Determine the (X, Y) coordinate at the center of the cell enclosing the given text.  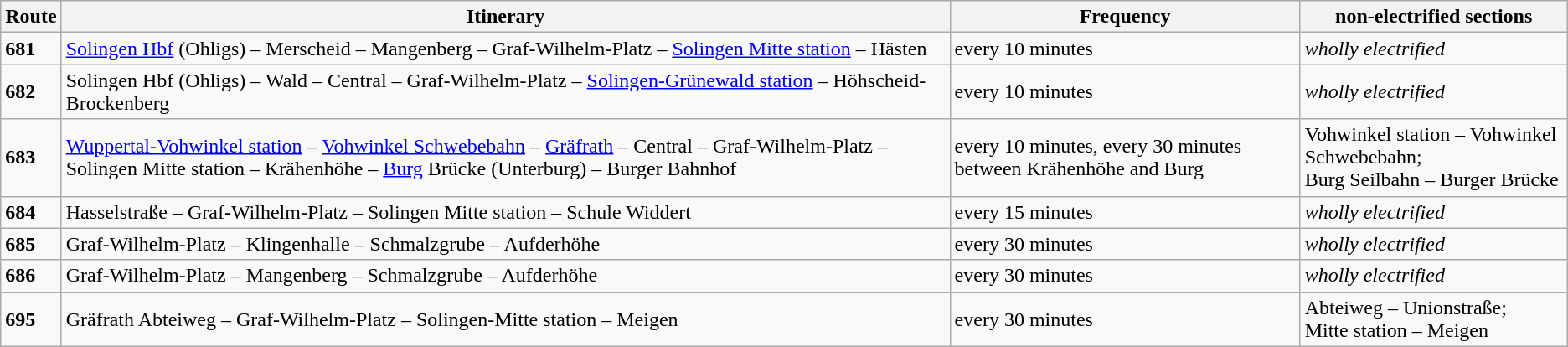
Solingen Hbf (Ohligs) – Merscheid – Mangenberg – Graf-Wilhelm-Platz – Solingen Mitte station – Hästen (506, 49)
Abteiweg – Unionstraße;Mitte station – Meigen (1434, 319)
Hasselstraße – Graf-Wilhelm-Platz – Solingen Mitte station – Schule Widdert (506, 212)
Solingen Hbf (Ohligs) – Wald – Central – Graf-Wilhelm-Platz – Solingen-Grünewald station – Höhscheid-Brockenberg (506, 92)
682 (31, 92)
695 (31, 319)
681 (31, 49)
Graf-Wilhelm-Platz – Klingenhalle – Schmalzgrube – Aufderhöhe (506, 244)
Gräfrath Abteiweg – Graf-Wilhelm-Platz – Solingen-Mitte station – Meigen (506, 319)
Graf-Wilhelm-Platz – Mangenberg – Schmalzgrube – Aufderhöhe (506, 276)
every 15 minutes (1125, 212)
685 (31, 244)
non-electrified sections (1434, 17)
Frequency (1125, 17)
Route (31, 17)
684 (31, 212)
686 (31, 276)
Vohwinkel station – Vohwinkel Schwebebahn;Burg Seilbahn – Burger Brücke (1434, 158)
683 (31, 158)
Itinerary (506, 17)
every 10 minutes, every 30 minutes between Krähenhöhe and Burg (1125, 158)
